From the cell containing the given text, extract its center point as (X, Y) coordinate. 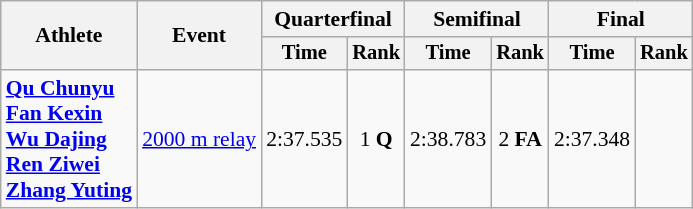
2:37.348 (592, 139)
Final (621, 19)
Qu ChunyuFan KexinWu DajingRen ZiweiZhang Yuting (69, 139)
Semifinal (477, 19)
Athlete (69, 36)
Event (199, 36)
2000 m relay (199, 139)
2:38.783 (448, 139)
1 Q (376, 139)
2:37.535 (304, 139)
Quarterfinal (333, 19)
2 FA (520, 139)
